Determine the [x, y] coordinate at the center of the cell enclosing the given text.  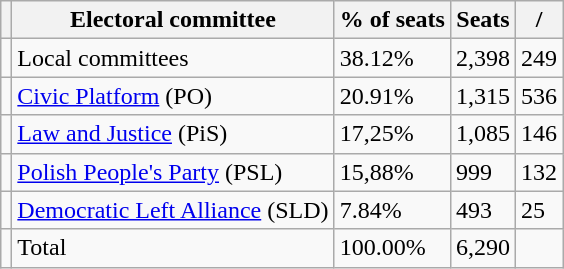
7.84% [392, 210]
Civic Platform (PO) [173, 96]
1,085 [482, 134]
% of seats [392, 20]
15,88% [392, 172]
6,290 [482, 248]
17,25% [392, 134]
Seats [482, 20]
1,315 [482, 96]
Law and Justice (PiS) [173, 134]
493 [482, 210]
Total [173, 248]
/ [540, 20]
999 [482, 172]
Electoral committee [173, 20]
Local committees [173, 58]
100.00% [392, 248]
2,398 [482, 58]
38.12% [392, 58]
132 [540, 172]
536 [540, 96]
249 [540, 58]
20.91% [392, 96]
25 [540, 210]
146 [540, 134]
Democratic Left Alliance (SLD) [173, 210]
Polish People's Party (PSL) [173, 172]
